From the cell containing the given text, extract its center point as (X, Y) coordinate. 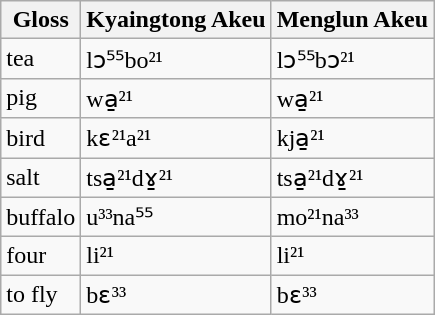
Menglun Akeu (352, 20)
lɔ⁵⁵bɔ²¹ (352, 59)
bird (41, 138)
four (41, 256)
buffalo (41, 217)
to fly (41, 295)
Kyaingtong Akeu (176, 20)
mo²¹na³³ (352, 217)
Gloss (41, 20)
kja̱²¹ (352, 138)
pig (41, 98)
lɔ⁵⁵bo²¹ (176, 59)
u³³na⁵⁵ (176, 217)
tea (41, 59)
kɛ²¹a²¹ (176, 138)
salt (41, 178)
